Return the [X, Y] coordinate for the center point of the cell that contains the specified text.  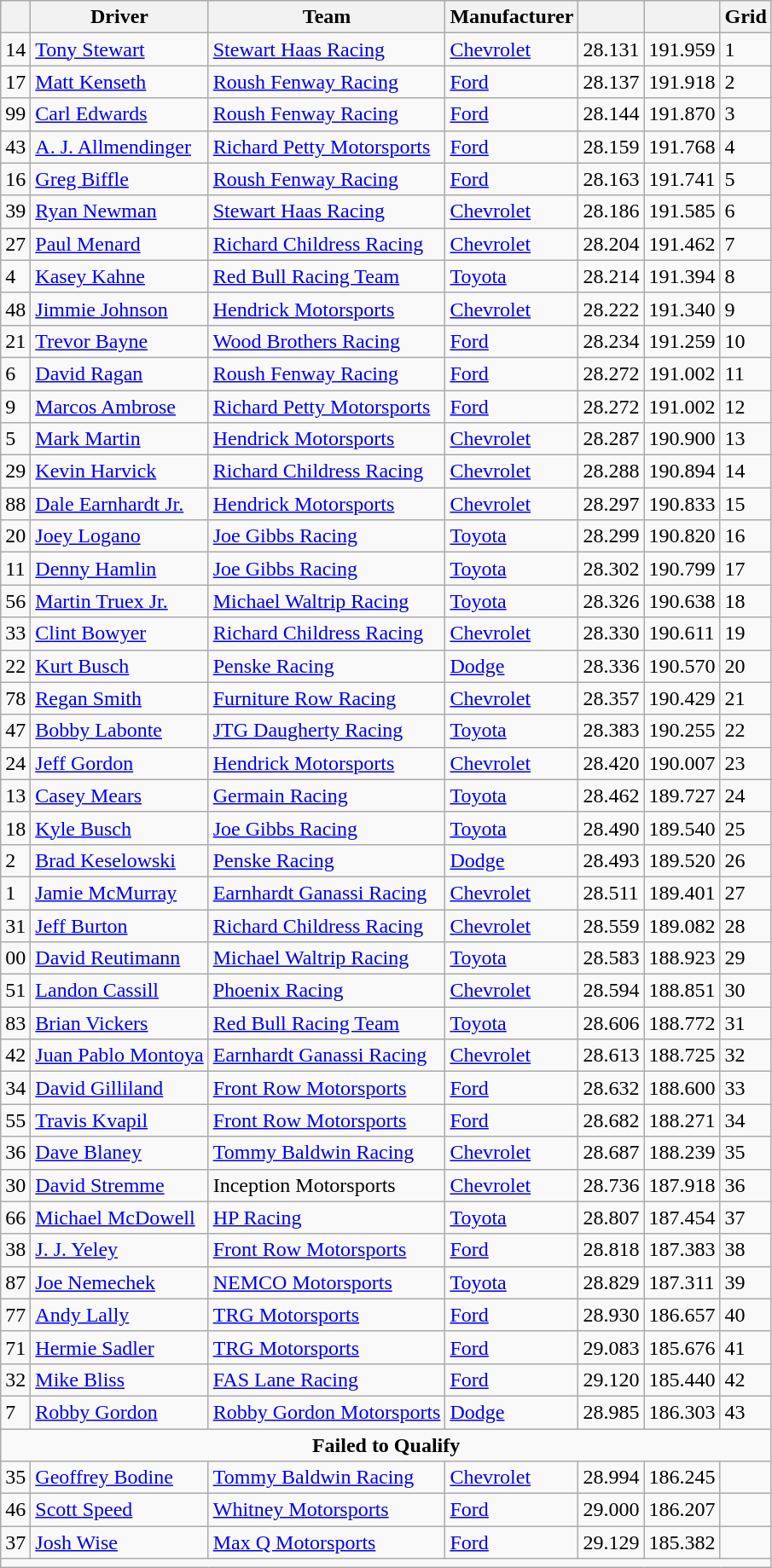
Brad Keselowski [119, 860]
Bobby Labonte [119, 731]
191.462 [682, 244]
28.493 [611, 860]
Kevin Harvick [119, 472]
Marcos Ambrose [119, 407]
David Stremme [119, 1185]
Jimmie Johnson [119, 309]
Carl Edwards [119, 114]
47 [15, 731]
188.772 [682, 1023]
190.611 [682, 634]
Trevor Bayne [119, 341]
15 [746, 504]
28.144 [611, 114]
28.985 [611, 1412]
28.234 [611, 341]
188.923 [682, 958]
28.326 [611, 601]
190.007 [682, 763]
Hermie Sadler [119, 1347]
28.736 [611, 1185]
28.137 [611, 82]
56 [15, 601]
87 [15, 1282]
78 [15, 698]
28.299 [611, 536]
28.511 [611, 893]
28.287 [611, 439]
188.851 [682, 991]
Dale Earnhardt Jr. [119, 504]
JTG Daugherty Racing [327, 731]
Wood Brothers Racing [327, 341]
Germain Racing [327, 796]
19 [746, 634]
28.613 [611, 1056]
28.559 [611, 925]
26 [746, 860]
28.994 [611, 1478]
28.383 [611, 731]
Robby Gordon Motorsports [327, 1412]
185.440 [682, 1380]
NEMCO Motorsports [327, 1282]
8 [746, 276]
Kurt Busch [119, 666]
28.214 [611, 276]
25 [746, 828]
28.297 [611, 504]
187.311 [682, 1282]
28.336 [611, 666]
186.207 [682, 1510]
188.271 [682, 1120]
191.768 [682, 147]
23 [746, 763]
Team [327, 17]
190.429 [682, 698]
191.340 [682, 309]
Whitney Motorsports [327, 1510]
185.382 [682, 1542]
28.357 [611, 698]
Tony Stewart [119, 49]
28.222 [611, 309]
Greg Biffle [119, 179]
190.799 [682, 569]
66 [15, 1218]
28.420 [611, 763]
Mark Martin [119, 439]
55 [15, 1120]
187.918 [682, 1185]
187.383 [682, 1250]
189.401 [682, 893]
191.918 [682, 82]
Grid [746, 17]
189.082 [682, 925]
Kyle Busch [119, 828]
28.302 [611, 569]
48 [15, 309]
41 [746, 1347]
185.676 [682, 1347]
Furniture Row Racing [327, 698]
Joe Nemechek [119, 1282]
David Gilliland [119, 1088]
40 [746, 1315]
189.540 [682, 828]
28.462 [611, 796]
28.606 [611, 1023]
Failed to Qualify [386, 1445]
190.570 [682, 666]
186.245 [682, 1478]
29.129 [611, 1542]
29.000 [611, 1510]
Manufacturer [512, 17]
Casey Mears [119, 796]
28.682 [611, 1120]
Max Q Motorsports [327, 1542]
46 [15, 1510]
189.727 [682, 796]
J. J. Yeley [119, 1250]
28.583 [611, 958]
28 [746, 925]
28.159 [611, 147]
Mike Bliss [119, 1380]
David Ragan [119, 373]
HP Racing [327, 1218]
28.818 [611, 1250]
28.829 [611, 1282]
Scott Speed [119, 1510]
Jeff Gordon [119, 763]
3 [746, 114]
Inception Motorsports [327, 1185]
00 [15, 958]
10 [746, 341]
190.820 [682, 536]
77 [15, 1315]
Robby Gordon [119, 1412]
188.239 [682, 1153]
28.807 [611, 1218]
Ryan Newman [119, 211]
Clint Bowyer [119, 634]
188.600 [682, 1088]
Landon Cassill [119, 991]
Dave Blaney [119, 1153]
28.163 [611, 179]
190.638 [682, 601]
Michael McDowell [119, 1218]
Travis Kvapil [119, 1120]
189.520 [682, 860]
Denny Hamlin [119, 569]
99 [15, 114]
186.657 [682, 1315]
88 [15, 504]
28.632 [611, 1088]
Josh Wise [119, 1542]
Kasey Kahne [119, 276]
FAS Lane Racing [327, 1380]
190.833 [682, 504]
28.490 [611, 828]
190.900 [682, 439]
191.394 [682, 276]
Phoenix Racing [327, 991]
Paul Menard [119, 244]
Matt Kenseth [119, 82]
28.687 [611, 1153]
29.083 [611, 1347]
Driver [119, 17]
187.454 [682, 1218]
28.594 [611, 991]
28.330 [611, 634]
51 [15, 991]
Jamie McMurray [119, 893]
Geoffrey Bodine [119, 1478]
David Reutimann [119, 958]
191.259 [682, 341]
Martin Truex Jr. [119, 601]
Joey Logano [119, 536]
28.930 [611, 1315]
28.204 [611, 244]
A. J. Allmendinger [119, 147]
190.255 [682, 731]
Juan Pablo Montoya [119, 1056]
190.894 [682, 472]
Regan Smith [119, 698]
83 [15, 1023]
186.303 [682, 1412]
28.288 [611, 472]
188.725 [682, 1056]
71 [15, 1347]
28.186 [611, 211]
191.585 [682, 211]
191.959 [682, 49]
Jeff Burton [119, 925]
191.870 [682, 114]
12 [746, 407]
191.741 [682, 179]
Andy Lally [119, 1315]
28.131 [611, 49]
Brian Vickers [119, 1023]
29.120 [611, 1380]
